Determine the (x, y) coordinate at the center of the cell enclosing the given text.  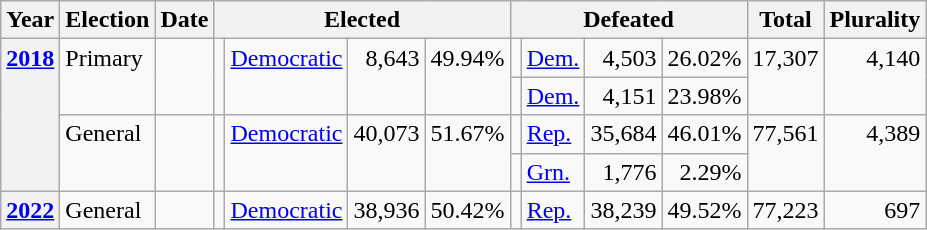
40,073 (386, 153)
23.98% (704, 96)
1,776 (624, 172)
4,503 (624, 58)
Date (184, 20)
4,389 (875, 153)
Total (786, 20)
2018 (30, 115)
17,307 (786, 77)
46.01% (704, 134)
77,561 (786, 153)
38,936 (386, 210)
4,140 (875, 77)
Primary (108, 77)
35,684 (624, 134)
697 (875, 210)
Year (30, 20)
26.02% (704, 58)
77,223 (786, 210)
2.29% (704, 172)
Elected (362, 20)
49.94% (468, 77)
8,643 (386, 77)
50.42% (468, 210)
Grn. (553, 172)
49.52% (704, 210)
Election (108, 20)
38,239 (624, 210)
51.67% (468, 153)
Defeated (628, 20)
Plurality (875, 20)
4,151 (624, 96)
2022 (30, 210)
